Locate the cell with the specified text and output its [x, y] center coordinate. 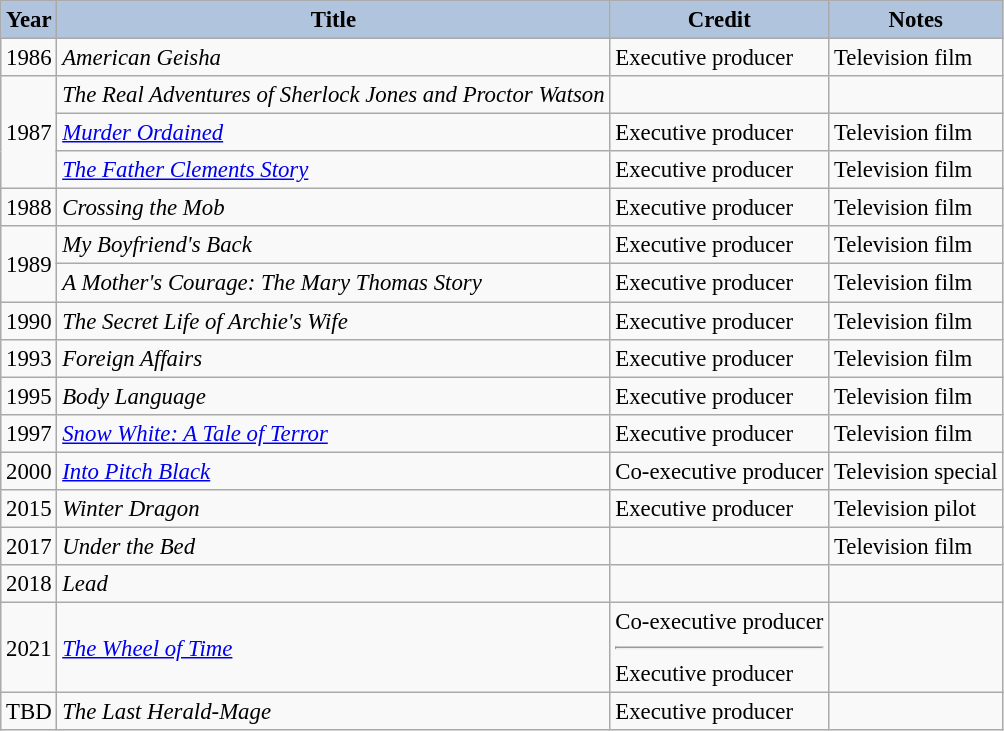
The Real Adventures of Sherlock Jones and Proctor Watson [334, 95]
Body Language [334, 396]
1997 [29, 433]
The Last Herald-Mage [334, 712]
1989 [29, 264]
Snow White: A Tale of Terror [334, 433]
Murder Ordained [334, 133]
2017 [29, 546]
Into Pitch Black [334, 471]
Title [334, 20]
American Geisha [334, 58]
2000 [29, 471]
Television pilot [916, 509]
2021 [29, 647]
The Secret Life of Archie's Wife [334, 321]
A Mother's Courage: The Mary Thomas Story [334, 283]
Crossing the Mob [334, 208]
1986 [29, 58]
Foreign Affairs [334, 358]
1987 [29, 132]
TBD [29, 712]
1990 [29, 321]
Lead [334, 584]
Television special [916, 471]
The Wheel of Time [334, 647]
2018 [29, 584]
Year [29, 20]
Notes [916, 20]
1993 [29, 358]
1995 [29, 396]
Winter Dragon [334, 509]
My Boyfriend's Back [334, 245]
1988 [29, 208]
The Father Clements Story [334, 170]
2015 [29, 509]
Credit [720, 20]
Co-executive producer [720, 471]
Under the Bed [334, 546]
Co-executive producerExecutive producer [720, 647]
